Locate the cell with the specified text and output its (X, Y) center coordinate. 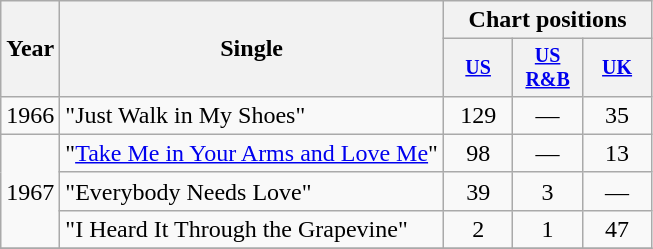
35 (616, 115)
47 (616, 229)
1 (548, 229)
"I Heard It Through the Grapevine" (252, 229)
"Everybody Needs Love" (252, 191)
3 (548, 191)
98 (478, 153)
1967 (30, 191)
"Take Me in Your Arms and Love Me" (252, 153)
2 (478, 229)
Chart positions (547, 20)
Year (30, 49)
USR&B (548, 68)
13 (616, 153)
129 (478, 115)
Single (252, 49)
US (478, 68)
1966 (30, 115)
39 (478, 191)
UK (616, 68)
"Just Walk in My Shoes" (252, 115)
